Capture the cell that displays the provided text and extract its (X, Y) central coordinate. 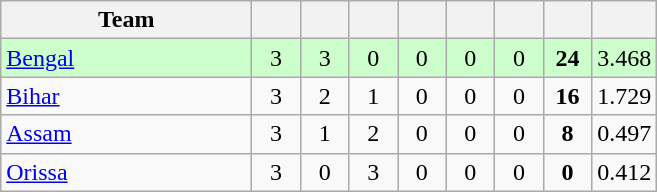
Bengal (126, 58)
Orissa (126, 172)
Team (126, 20)
0.497 (624, 134)
Bihar (126, 96)
Assam (126, 134)
0.412 (624, 172)
8 (568, 134)
3.468 (624, 58)
1.729 (624, 96)
16 (568, 96)
24 (568, 58)
